Detect which cell encompasses the target text, then output its (X, Y) center coordinate. 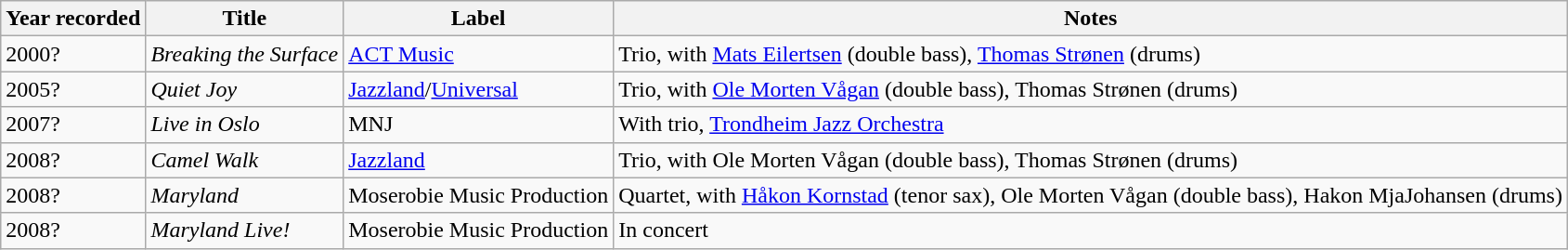
Label (479, 19)
Notes (1091, 19)
Breaking the Surface (245, 54)
Trio, with Mats Eilertsen (double bass), Thomas Strønen (drums) (1091, 54)
Jazzland/Universal (479, 89)
2005? (73, 89)
2000? (73, 54)
Quartet, with Håkon Kornstad (tenor sax), Ole Morten Vågan (double bass), Hakon MjaJohansen (drums) (1091, 195)
MNJ (479, 125)
Quiet Joy (245, 89)
Title (245, 19)
Live in Oslo (245, 125)
Jazzland (479, 160)
2007? (73, 125)
With trio, Trondheim Jazz Orchestra (1091, 125)
Maryland Live! (245, 230)
In concert (1091, 230)
Camel Walk (245, 160)
ACT Music (479, 54)
Year recorded (73, 19)
Maryland (245, 195)
